Find where the given text appears and provide that cell's center as (X, Y) coordinate. 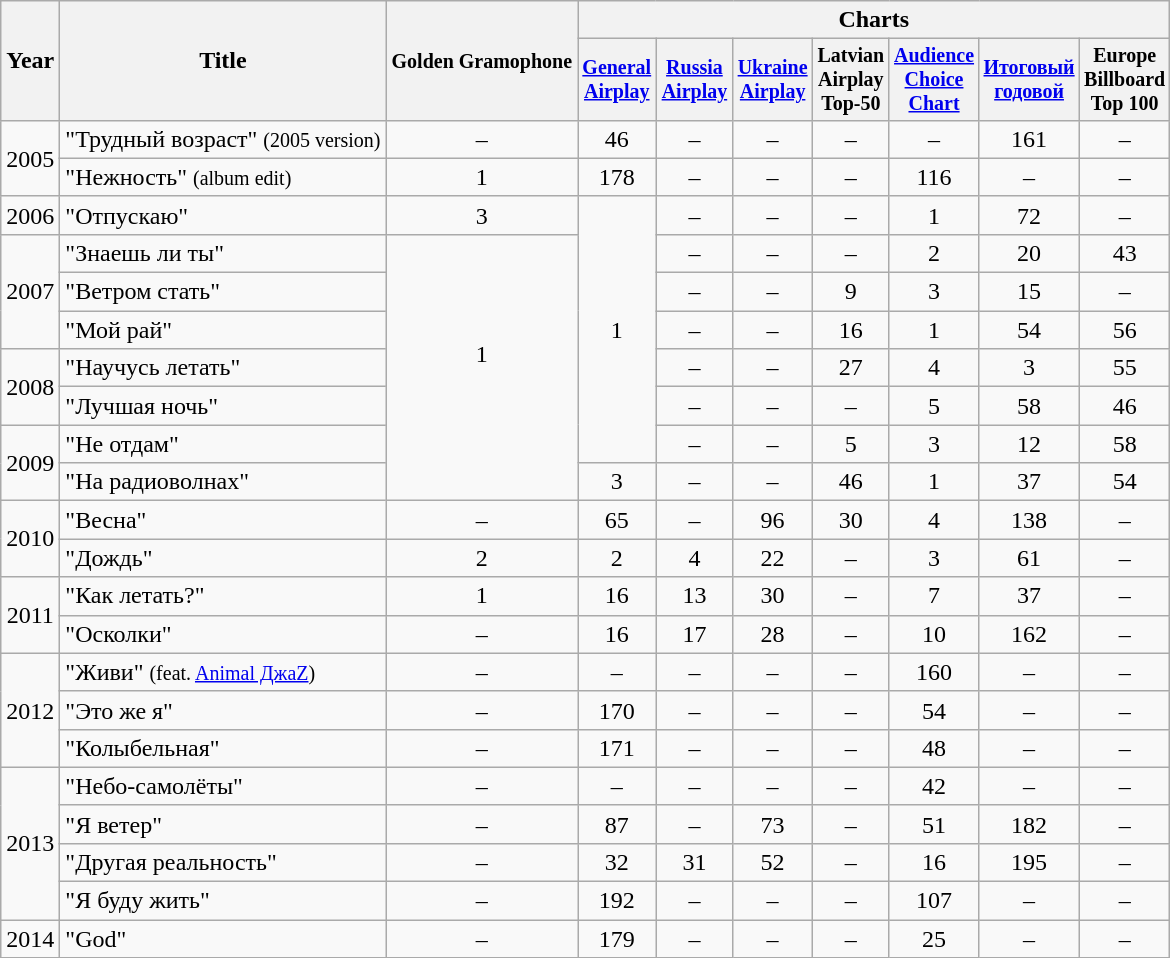
"God" (223, 939)
52 (772, 862)
"Я буду жить" (223, 901)
56 (1124, 330)
"Как летать?" (223, 596)
27 (850, 368)
Russia Airplay (694, 80)
"Лучшая ночь" (223, 406)
116 (934, 177)
Golden Gramophone (482, 61)
48 (934, 748)
2010 (30, 539)
"Отпускаю" (223, 215)
"Ветром стать" (223, 292)
2008 (30, 387)
"Это же я" (223, 710)
96 (772, 520)
160 (934, 672)
"Другая реальность" (223, 862)
73 (772, 824)
25 (934, 939)
61 (1030, 558)
179 (617, 939)
13 (694, 596)
2012 (30, 710)
9 (850, 292)
"Нежность" (album edit) (223, 177)
"Дождь" (223, 558)
Итоговый годовой (1030, 80)
171 (617, 748)
2007 (30, 291)
72 (1030, 215)
192 (617, 901)
87 (617, 824)
"Я ветер" (223, 824)
Audience Choice Chart (934, 80)
2013 (30, 843)
195 (1030, 862)
2014 (30, 939)
"Знаешь ли ты" (223, 253)
2011 (30, 615)
"Научусь летать" (223, 368)
15 (1030, 292)
"Не отдам" (223, 444)
22 (772, 558)
55 (1124, 368)
178 (617, 177)
2006 (30, 215)
General Airplay (617, 80)
Year (30, 61)
51 (934, 824)
Latvian Airplay Top-50 (850, 80)
31 (694, 862)
162 (1030, 634)
2005 (30, 158)
65 (617, 520)
"Мой рай" (223, 330)
182 (1030, 824)
Title (223, 61)
170 (617, 710)
161 (1030, 139)
"Небо-самолёты" (223, 786)
42 (934, 786)
"Весна" (223, 520)
Europe Billboard Top 100 (1124, 80)
Ukraine Airplay (772, 80)
28 (772, 634)
"Трудный возраст" (2005 version) (223, 139)
"Живи" (feat. Animal ДжаZ) (223, 672)
10 (934, 634)
7 (934, 596)
107 (934, 901)
12 (1030, 444)
138 (1030, 520)
32 (617, 862)
Charts (874, 20)
2009 (30, 463)
17 (694, 634)
"Колыбельная" (223, 748)
43 (1124, 253)
"Осколки" (223, 634)
"На радиоволнах" (223, 482)
20 (1030, 253)
